Return the (x, y) coordinate for the center point of the cell that contains the specified text.  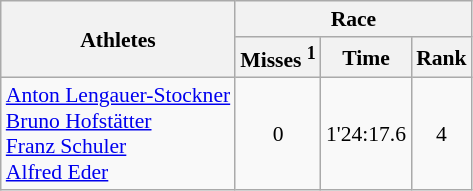
0 (278, 134)
Rank (442, 58)
Race (353, 19)
Anton Lengauer-StocknerBruno HofstätterFranz SchulerAlfred Eder (118, 134)
1'24:17.6 (366, 134)
Time (366, 58)
Misses 1 (278, 58)
4 (442, 134)
Athletes (118, 40)
